Determine the (X, Y) coordinate at the center of the cell enclosing the given text.  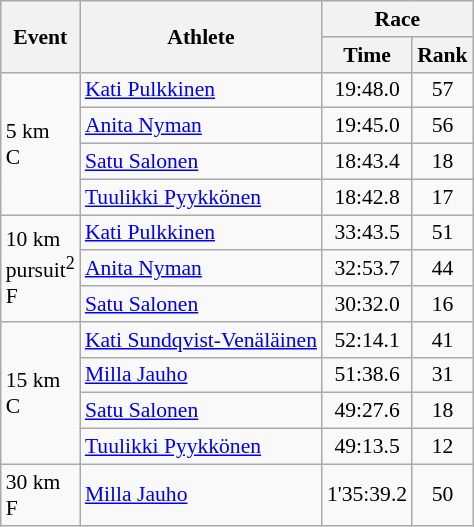
Rank (442, 55)
33:43.5 (367, 233)
12 (442, 447)
10 km pursuit2 F (40, 268)
Kati Sundqvist-Venäläinen (201, 340)
51:38.6 (367, 375)
32:53.7 (367, 269)
Event (40, 36)
19:48.0 (367, 90)
30 km F (40, 494)
Time (367, 55)
50 (442, 494)
52:14.1 (367, 340)
16 (442, 304)
57 (442, 90)
30:32.0 (367, 304)
31 (442, 375)
49:27.6 (367, 411)
19:45.0 (367, 126)
51 (442, 233)
17 (442, 197)
Race (398, 19)
44 (442, 269)
18:42.8 (367, 197)
15 km C (40, 393)
18:43.4 (367, 162)
56 (442, 126)
Athlete (201, 36)
1'35:39.2 (367, 494)
49:13.5 (367, 447)
5 km C (40, 143)
41 (442, 340)
